Scan for the cell matching the given text and deliver its (x, y) coordinate at center. 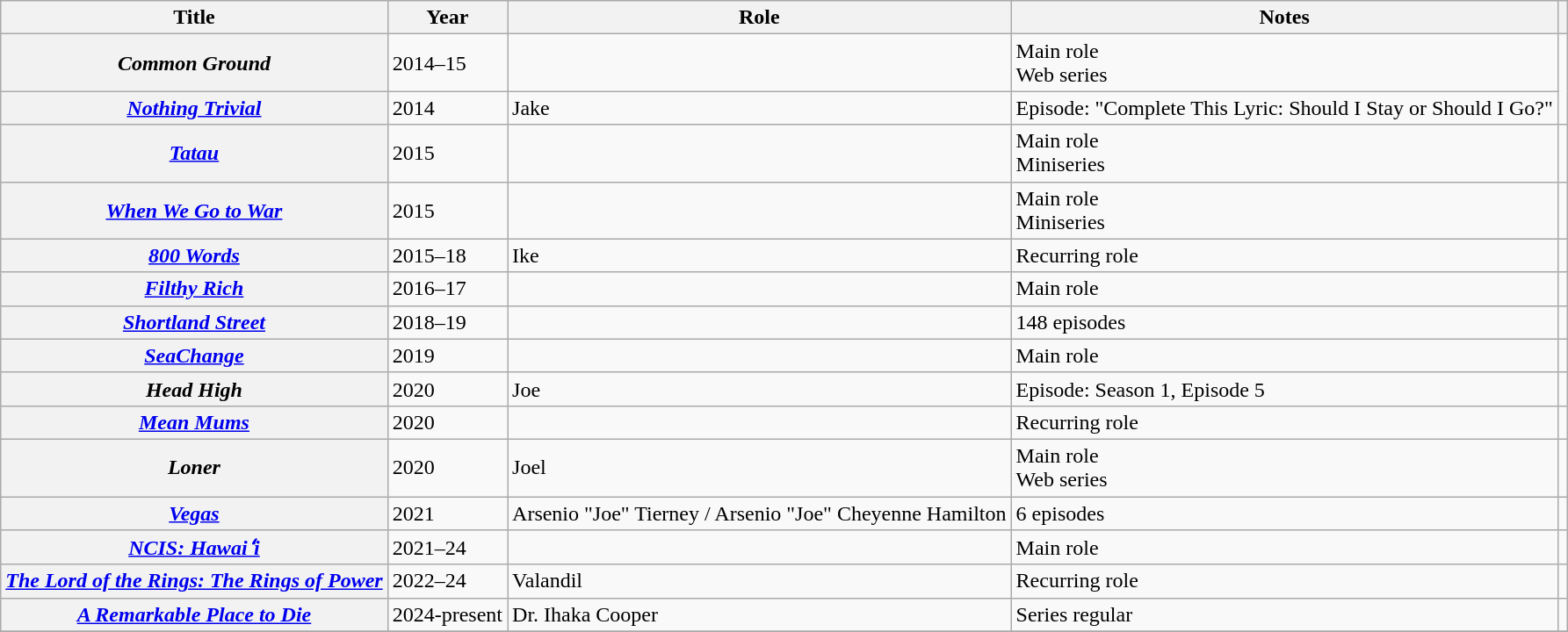
Shortland Street (194, 322)
Filthy Rich (194, 289)
Valandil (760, 581)
Arsenio "Joe" Tierney / Arsenio "Joe" Cheyenne Hamilton (760, 513)
Common Ground (194, 63)
SeaChange (194, 355)
Episode: Season 1, Episode 5 (1284, 389)
Nothing Trivial (194, 108)
2021 (447, 513)
Role (760, 18)
Mean Mums (194, 422)
2024-present (447, 614)
A Remarkable Place to Die (194, 614)
Series regular (1284, 614)
Head High (194, 389)
2022–24 (447, 581)
Episode: "Complete This Lyric: Should I Stay or Should I Go?" (1284, 108)
Year (447, 18)
Loner (194, 467)
2016–17 (447, 289)
When We Go to War (194, 211)
Vegas (194, 513)
148 episodes (1284, 322)
Dr. Ihaka Cooper (760, 614)
Title (194, 18)
Joel (760, 467)
Notes (1284, 18)
NCIS: Hawaiʻi (194, 548)
2019 (447, 355)
800 Words (194, 255)
2018–19 (447, 322)
Tatau (194, 153)
The Lord of the Rings: The Rings of Power (194, 581)
Ike (760, 255)
Joe (760, 389)
2014 (447, 108)
Jake (760, 108)
6 episodes (1284, 513)
2021–24 (447, 548)
2014–15 (447, 63)
2015–18 (447, 255)
